Return (X, Y) of the center of cell containing provided text 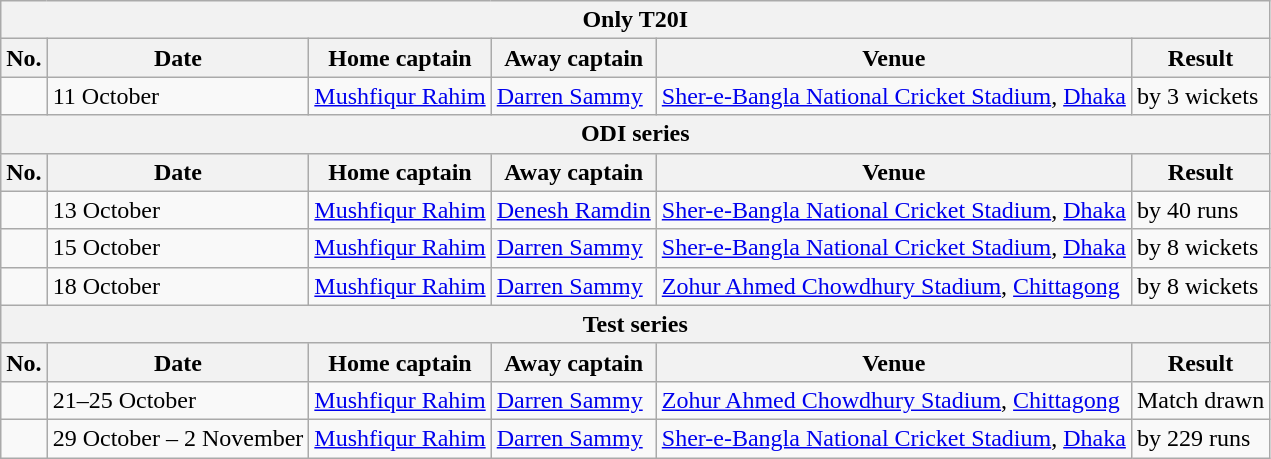
Test series (636, 324)
15 October (178, 248)
Denesh Ramdin (574, 210)
13 October (178, 210)
by 40 runs (1200, 210)
29 October – 2 November (178, 438)
18 October (178, 286)
Only T20I (636, 20)
11 October (178, 96)
Match drawn (1200, 400)
ODI series (636, 134)
21–25 October (178, 400)
by 229 runs (1200, 438)
by 3 wickets (1200, 96)
